Locate the cell with the specified text and output its (x, y) center coordinate. 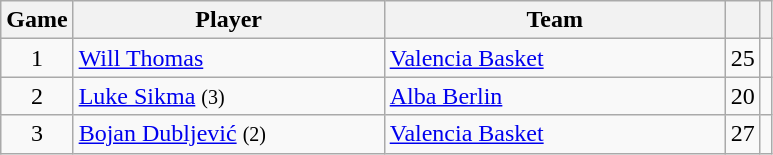
3 (37, 134)
Luke Sikma (3) (228, 96)
20 (742, 96)
Alba Berlin (554, 96)
Bojan Dubljević (2) (228, 134)
1 (37, 58)
2 (37, 96)
27 (742, 134)
Team (554, 20)
Player (228, 20)
25 (742, 58)
Will Thomas (228, 58)
Game (37, 20)
